Pinpoint the cell where the given text exists, returning its [X, Y] midpoint coordinate. 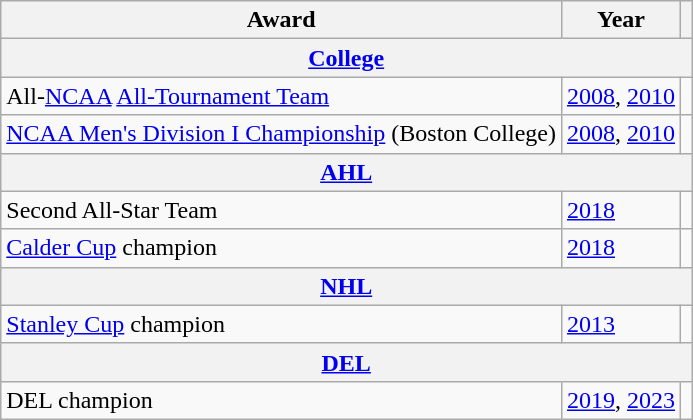
College [346, 58]
NHL [346, 286]
Award [282, 20]
Second All-Star Team [282, 210]
Calder Cup champion [282, 248]
Stanley Cup champion [282, 324]
DEL champion [282, 400]
All-NCAA All-Tournament Team [282, 96]
2013 [620, 324]
DEL [346, 362]
NCAA Men's Division I Championship (Boston College) [282, 134]
Year [620, 20]
AHL [346, 172]
2019, 2023 [620, 400]
